Identify which cell holds the provided text, then report its (x, y) central coordinate. 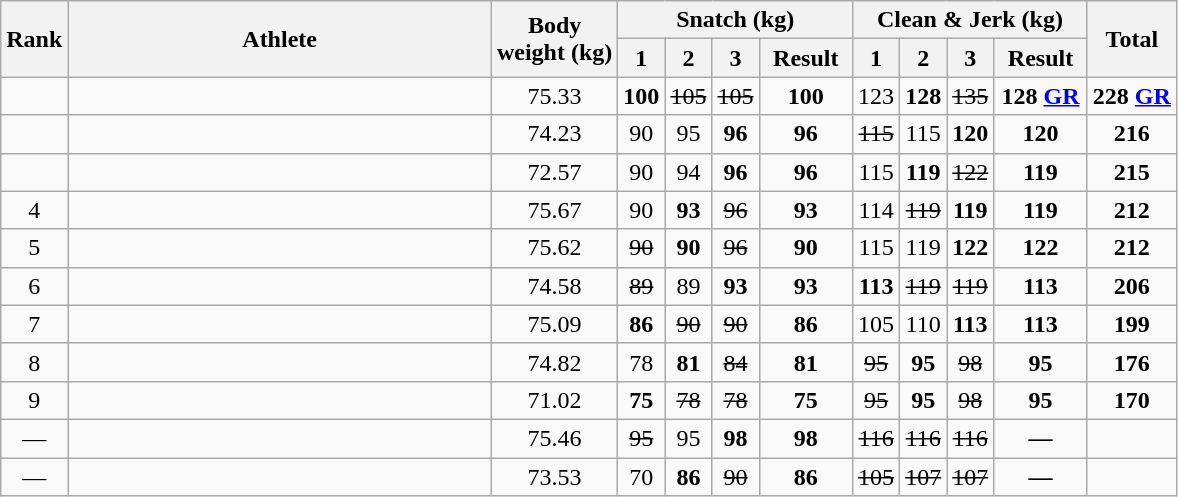
94 (688, 172)
8 (34, 362)
7 (34, 324)
74.82 (554, 362)
Athlete (280, 39)
5 (34, 248)
9 (34, 400)
73.53 (554, 477)
4 (34, 210)
Bodyweight (kg) (554, 39)
215 (1132, 172)
114 (876, 210)
216 (1132, 134)
74.58 (554, 286)
128 GR (1041, 96)
Total (1132, 39)
75.46 (554, 438)
128 (924, 96)
70 (642, 477)
6 (34, 286)
206 (1132, 286)
75.33 (554, 96)
71.02 (554, 400)
Snatch (kg) (736, 20)
75.62 (554, 248)
Clean & Jerk (kg) (970, 20)
176 (1132, 362)
170 (1132, 400)
72.57 (554, 172)
123 (876, 96)
Rank (34, 39)
135 (970, 96)
228 GR (1132, 96)
199 (1132, 324)
75.67 (554, 210)
74.23 (554, 134)
75.09 (554, 324)
84 (736, 362)
110 (924, 324)
